Find where the given text appears and provide that cell's center as [X, Y] coordinate. 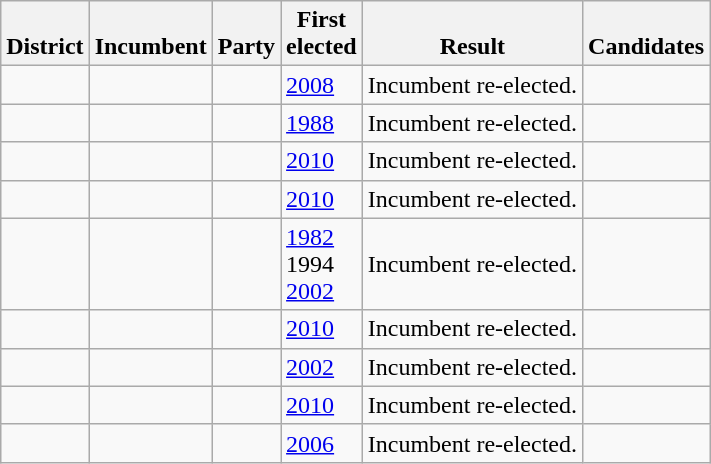
19821994 2002 [322, 264]
2006 [322, 443]
2002 [322, 367]
District [45, 34]
Incumbent [150, 34]
Party [246, 34]
2008 [322, 85]
Candidates [646, 34]
Firstelected [322, 34]
1988 [322, 123]
Result [472, 34]
